Detect which cell encompasses the target text, then output its [X, Y] center coordinate. 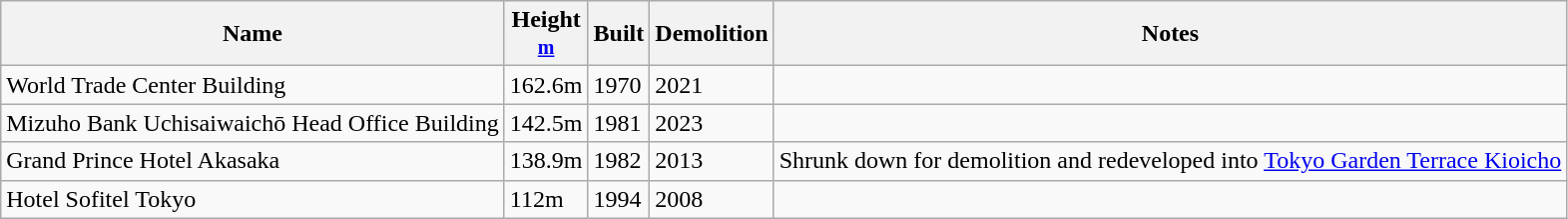
162.6m [546, 85]
Grand Prince Hotel Akasaka [254, 161]
Demolition [712, 34]
Built [619, 34]
2021 [712, 85]
Shrunk down for demolition and redeveloped into Tokyo Garden Terrace Kioicho [1170, 161]
2013 [712, 161]
World Trade Center Building [254, 85]
2023 [712, 123]
Hotel Sofitel Tokyo [254, 199]
1994 [619, 199]
Heightm [546, 34]
Name [254, 34]
Mizuho Bank Uchisaiwaichō Head Office Building [254, 123]
138.9m [546, 161]
1970 [619, 85]
1982 [619, 161]
142.5m [546, 123]
112m [546, 199]
1981 [619, 123]
2008 [712, 199]
Notes [1170, 34]
